For the text-containing cell, return its midpoint in [x, y] coordinate format. 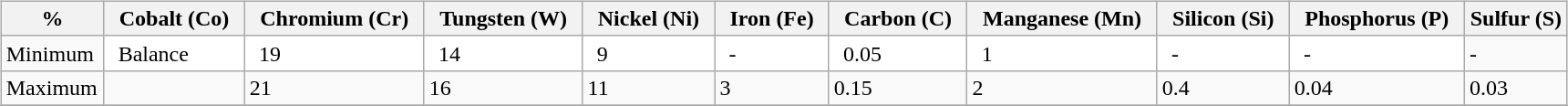
0.04 [1377, 88]
Balance [174, 53]
19 [334, 53]
0.4 [1223, 88]
Manganese (Mn) [1062, 18]
Cobalt (Co) [174, 18]
3 [771, 88]
0.05 [898, 53]
1 [1062, 53]
Minimum [53, 53]
Silicon (Si) [1223, 18]
Maximum [53, 88]
Chromium (Cr) [334, 18]
Sulfur (S) [1515, 18]
0.15 [898, 88]
Nickel (Ni) [649, 18]
11 [649, 88]
Iron (Fe) [771, 18]
16 [503, 88]
% [53, 18]
Phosphorus (P) [1377, 18]
9 [649, 53]
21 [334, 88]
Carbon (C) [898, 18]
2 [1062, 88]
Tungsten (W) [503, 18]
14 [503, 53]
0.03 [1515, 88]
